For the text-containing cell, return its midpoint in (X, Y) coordinate format. 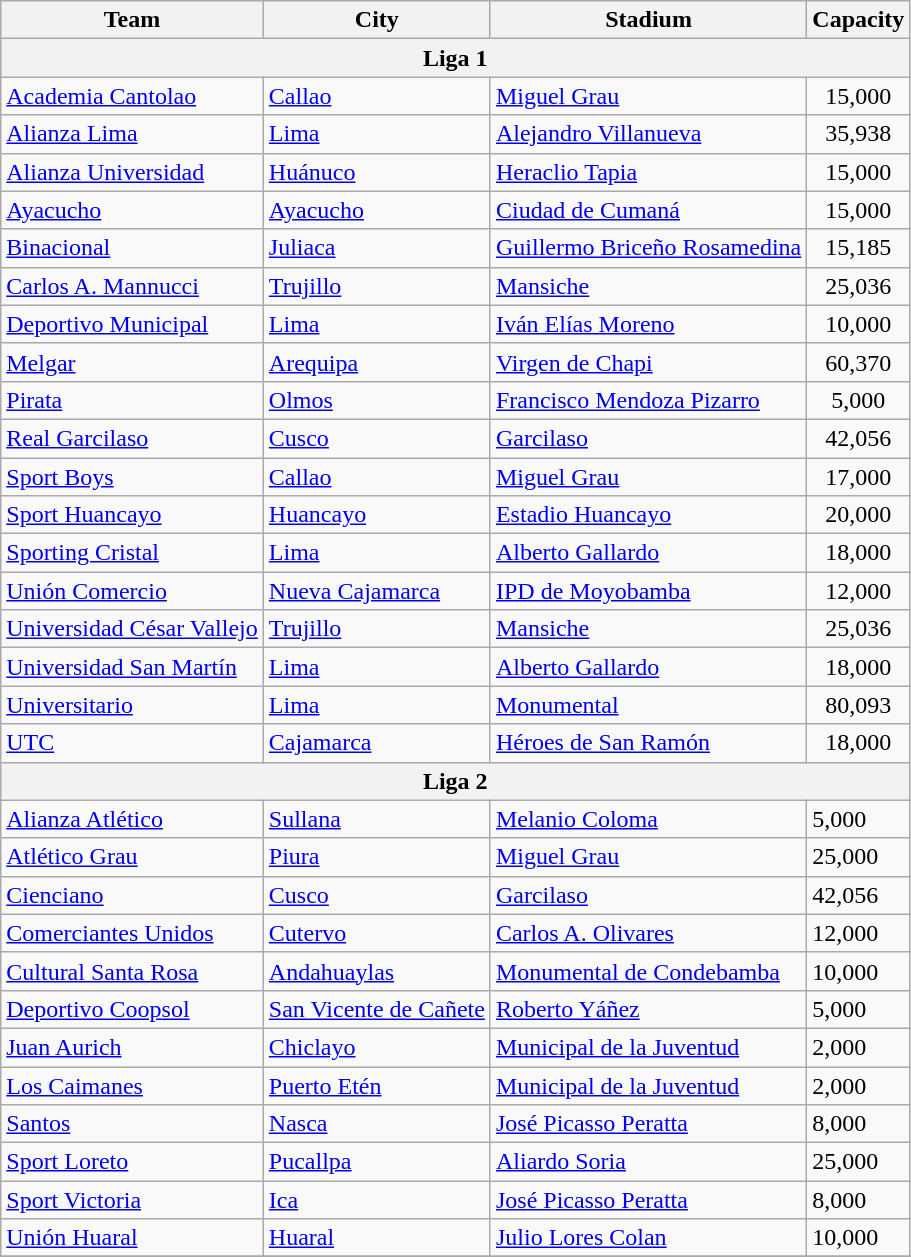
Melanio Coloma (648, 819)
Andahuaylas (376, 971)
Capacity (858, 20)
Liga 1 (456, 58)
Guillermo Briceño Rosamedina (648, 248)
15,185 (858, 248)
Arequipa (376, 362)
17,000 (858, 477)
Monumental (648, 705)
Julio Lores Colan (648, 1238)
Olmos (376, 400)
Huánuco (376, 172)
Nasca (376, 1124)
Huancayo (376, 515)
Virgen de Chapi (648, 362)
UTC (132, 743)
Pucallpa (376, 1162)
Estadio Huancayo (648, 515)
Cutervo (376, 933)
Santos (132, 1124)
Universitario (132, 705)
Sport Boys (132, 477)
Real Garcilaso (132, 438)
Puerto Etén (376, 1085)
Ciudad de Cumaná (648, 210)
20,000 (858, 515)
Universidad César Vallejo (132, 629)
Monumental de Condebamba (648, 971)
Deportivo Municipal (132, 324)
Sport Huancayo (132, 515)
Liga 2 (456, 781)
Atlético Grau (132, 857)
60,370 (858, 362)
San Vicente de Cañete (376, 1009)
Chiclayo (376, 1047)
Universidad San Martín (132, 667)
Sport Loreto (132, 1162)
Carlos A. Mannucci (132, 286)
Comerciantes Unidos (132, 933)
Nueva Cajamarca (376, 591)
Cultural Santa Rosa (132, 971)
Carlos A. Olivares (648, 933)
Alejandro Villanueva (648, 134)
Pirata (132, 400)
Academia Cantolao (132, 96)
Team (132, 20)
Los Caimanes (132, 1085)
Héroes de San Ramón (648, 743)
80,093 (858, 705)
Alianza Lima (132, 134)
Huaral (376, 1238)
35,938 (858, 134)
Ica (376, 1200)
Deportivo Coopsol (132, 1009)
Sport Victoria (132, 1200)
IPD de Moyobamba (648, 591)
Heraclio Tapia (648, 172)
Aliardo Soria (648, 1162)
Juliaca (376, 248)
Cienciano (132, 895)
Francisco Mendoza Pizarro (648, 400)
Unión Comercio (132, 591)
Juan Aurich (132, 1047)
Iván Elías Moreno (648, 324)
Cajamarca (376, 743)
Piura (376, 857)
City (376, 20)
Melgar (132, 362)
Binacional (132, 248)
Unión Huaral (132, 1238)
Roberto Yáñez (648, 1009)
Sullana (376, 819)
Alianza Atlético (132, 819)
Alianza Universidad (132, 172)
Sporting Cristal (132, 553)
Stadium (648, 20)
